For the text-containing cell, return its midpoint in (X, Y) coordinate format. 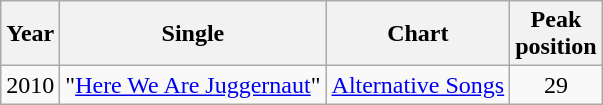
29 (556, 85)
Chart (418, 34)
Single (193, 34)
2010 (30, 85)
Year (30, 34)
Peakposition (556, 34)
"Here We Are Juggernaut" (193, 85)
Alternative Songs (418, 85)
